Identify which cell holds the provided text, then report its (X, Y) central coordinate. 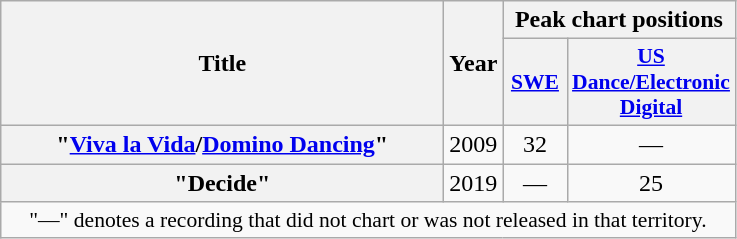
"—" denotes a recording that did not chart or was not released in that territory. (368, 220)
2009 (474, 144)
32 (535, 144)
"Viva la Vida/Domino Dancing" (222, 144)
Title (222, 64)
2019 (474, 183)
Year (474, 64)
"Decide" (222, 183)
25 (651, 183)
Peak chart positions (619, 20)
US Dance/Electronic Digital (651, 82)
SWE (535, 82)
